For the text-containing cell, return its midpoint in (X, Y) coordinate format. 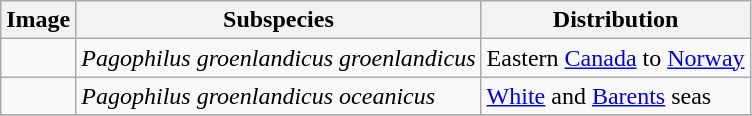
Eastern Canada to Norway (616, 58)
White and Barents seas (616, 96)
Pagophilus groenlandicus oceanicus (278, 96)
Distribution (616, 20)
Pagophilus groenlandicus groenlandicus (278, 58)
Subspecies (278, 20)
Image (38, 20)
